Determine the [X, Y] coordinate at the center of the cell enclosing the given text.  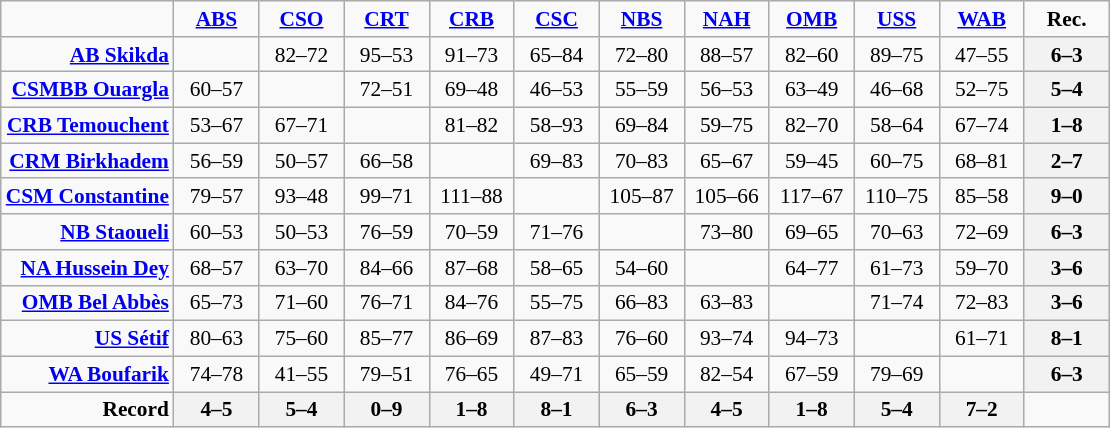
59–75 [726, 126]
47–55 [982, 55]
53–67 [216, 126]
50–53 [302, 232]
87–83 [556, 339]
117–67 [812, 197]
CSO [302, 19]
95–53 [386, 55]
69–84 [642, 126]
75–60 [302, 339]
85–77 [386, 339]
76–59 [386, 232]
ABS [216, 19]
66–83 [642, 303]
82–54 [726, 374]
86–69 [472, 339]
63–70 [302, 268]
84–66 [386, 268]
67–71 [302, 126]
71–60 [302, 303]
59–70 [982, 268]
56–59 [216, 161]
69–65 [812, 232]
73–80 [726, 232]
OMB Bel Abbès [88, 303]
46–53 [556, 90]
7–2 [982, 410]
54–60 [642, 268]
72–83 [982, 303]
67–74 [982, 126]
60–75 [896, 161]
55–59 [642, 90]
58–64 [896, 126]
91–73 [472, 55]
79–57 [216, 197]
55–75 [556, 303]
46–68 [896, 90]
84–76 [472, 303]
76–60 [642, 339]
74–78 [216, 374]
63–83 [726, 303]
CRB Temouchent [88, 126]
79–69 [896, 374]
105–87 [642, 197]
110–75 [896, 197]
0–9 [386, 410]
CRB [472, 19]
AB Skikda [88, 55]
NB Staoueli [88, 232]
87–68 [472, 268]
CSC [556, 19]
Record [88, 410]
111–88 [472, 197]
59–45 [812, 161]
89–75 [896, 55]
72–69 [982, 232]
CSMBB Ouargla [88, 90]
41–55 [302, 374]
69–83 [556, 161]
82–60 [812, 55]
72–80 [642, 55]
65–84 [556, 55]
52–75 [982, 90]
68–81 [982, 161]
60–57 [216, 90]
79–51 [386, 374]
85–58 [982, 197]
WA Boufarik [88, 374]
56–53 [726, 90]
76–65 [472, 374]
NBS [642, 19]
82–72 [302, 55]
2–7 [1066, 161]
50–57 [302, 161]
70–83 [642, 161]
CRM Birkhadem [88, 161]
OMB [812, 19]
94–73 [812, 339]
99–71 [386, 197]
93–74 [726, 339]
NA Hussein Dey [88, 268]
71–76 [556, 232]
76–71 [386, 303]
68–57 [216, 268]
CRT [386, 19]
66–58 [386, 161]
49–71 [556, 374]
USS [896, 19]
70–59 [472, 232]
58–93 [556, 126]
72–51 [386, 90]
71–74 [896, 303]
65–59 [642, 374]
67–59 [812, 374]
61–73 [896, 268]
65–67 [726, 161]
81–82 [472, 126]
64–77 [812, 268]
105–66 [726, 197]
Rec. [1066, 19]
93–48 [302, 197]
65–73 [216, 303]
9–0 [1066, 197]
CSM Constantine [88, 197]
WAB [982, 19]
US Sétif [88, 339]
60–53 [216, 232]
61–71 [982, 339]
70–63 [896, 232]
88–57 [726, 55]
63–49 [812, 90]
NAH [726, 19]
58–65 [556, 268]
69–48 [472, 90]
82–70 [812, 126]
80–63 [216, 339]
